Detect which cell encompasses the target text, then output its [X, Y] center coordinate. 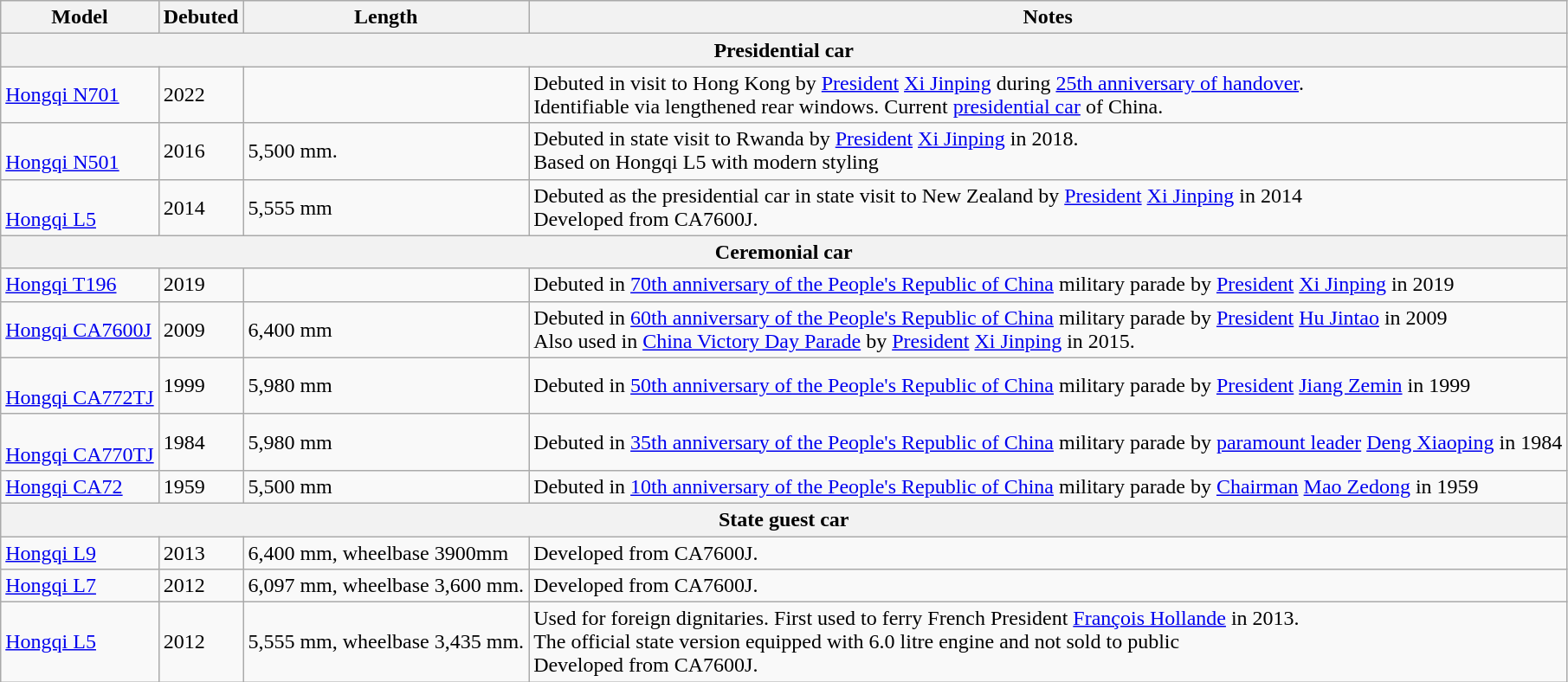
2014 [201, 208]
5,555 mm, wheelbase 3,435 mm. [386, 642]
2019 [201, 285]
1999 [201, 386]
Model [80, 17]
Length [386, 17]
Debuted as the presidential car in state visit to New Zealand by President Xi Jinping in 2014Developed from CA7600J. [1048, 208]
Debuted [201, 17]
1959 [201, 486]
Hongqi N501 [80, 151]
1984 [201, 441]
2016 [201, 151]
Debuted in 35th anniversary of the People's Republic of China military parade by paramount leader Deng Xiaoping in 1984 [1048, 441]
Debuted in 70th anniversary of the People's Republic of China military parade by President Xi Jinping in 2019 [1048, 285]
Hongqi CA770TJ [80, 441]
5,555 mm [386, 208]
Hongqi CA72 [80, 486]
5,500 mm. [386, 151]
6,400 mm [386, 329]
2013 [201, 553]
Hongqi CA7600J [80, 329]
Debuted in 10th anniversary of the People's Republic of China military parade by Chairman Mao Zedong in 1959 [1048, 486]
Presidential car [784, 50]
6,400 mm, wheelbase 3900mm [386, 553]
6,097 mm, wheelbase 3,600 mm. [386, 586]
Hongqi T196 [80, 285]
Notes [1048, 17]
Hongqi CA772TJ [80, 386]
Debuted in 50th anniversary of the People's Republic of China military parade by President Jiang Zemin in 1999 [1048, 386]
State guest car [784, 519]
Debuted in state visit to Rwanda by President Xi Jinping in 2018.Based on Hongqi L5 with modern styling [1048, 151]
5,500 mm [386, 486]
Hongqi L9 [80, 553]
2009 [201, 329]
Hongqi N701 [80, 95]
Hongqi L7 [80, 586]
2022 [201, 95]
Ceremonial car [784, 252]
